Determine the (x, y) coordinate at the center of the cell enclosing the given text.  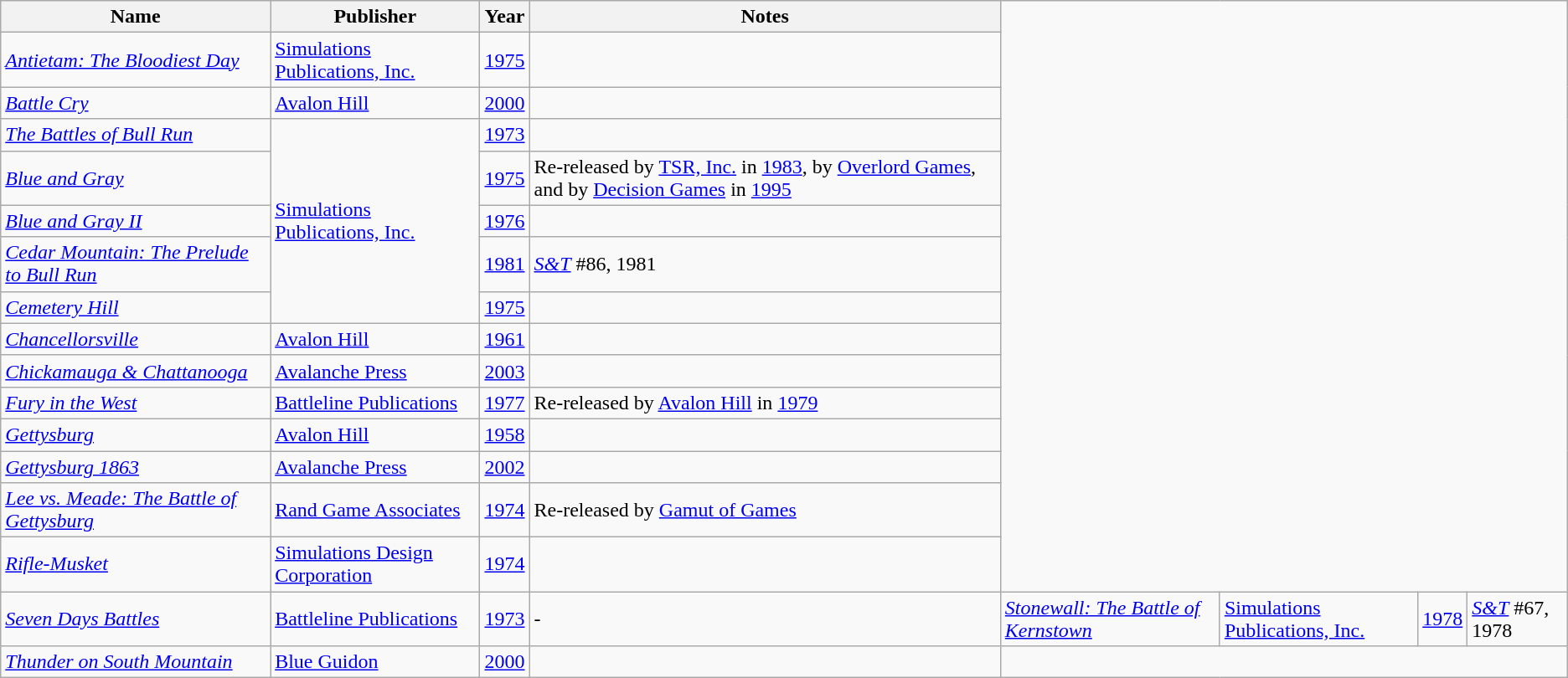
Chancellorsville (136, 339)
Simulations Design Corporation (375, 564)
Blue and Gray (136, 177)
Thunder on South Mountain (136, 662)
Cedar Mountain: The Prelude to Bull Run (136, 265)
Notes (765, 17)
Gettysburg (136, 434)
Gettysburg 1863 (136, 466)
The Battles of Bull Run (136, 135)
S&T #86, 1981 (765, 265)
2003 (504, 371)
Re-released by Avalon Hill in 1979 (765, 403)
1977 (504, 403)
Year (504, 17)
2002 (504, 466)
Battle Cry (136, 103)
Re-released by Gamut of Games (765, 511)
Blue Guidon (375, 662)
Chickamauga & Chattanooga (136, 371)
Re-released by TSR, Inc. in 1983, by Overlord Games, and by Decision Games in 1995 (765, 177)
- (765, 619)
Stonewall: The Battle of Kernstown (1110, 619)
Rand Game Associates (375, 511)
Seven Days Battles (136, 619)
Rifle-Musket (136, 564)
1976 (504, 221)
1961 (504, 339)
Name (136, 17)
1981 (504, 265)
1978 (1442, 619)
Antietam: The Bloodiest Day (136, 60)
1958 (504, 434)
S&T #67, 1978 (1518, 619)
Fury in the West (136, 403)
Lee vs. Meade: The Battle of Gettysburg (136, 511)
Blue and Gray II (136, 221)
Cemetery Hill (136, 307)
Publisher (375, 17)
